Search for the cell housing the specified text and yield its [X, Y] center coordinate. 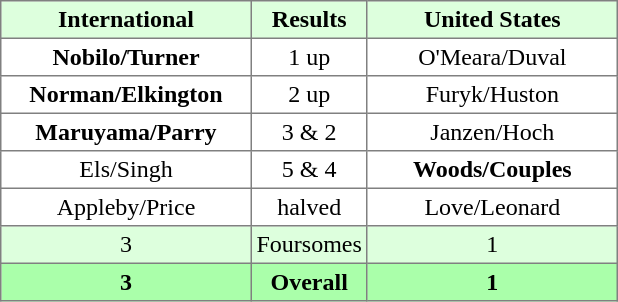
1 up [309, 57]
International [126, 20]
Love/Leonard [492, 207]
Results [309, 20]
Woods/Couples [492, 170]
Maruyama/Parry [126, 132]
5 & 4 [309, 170]
Norman/Elkington [126, 95]
Overall [309, 282]
2 up [309, 95]
halved [309, 207]
Els/Singh [126, 170]
Nobilo/Turner [126, 57]
Janzen/Hoch [492, 132]
O'Meara/Duval [492, 57]
3 & 2 [309, 132]
Appleby/Price [126, 207]
Foursomes [309, 245]
United States [492, 20]
Furyk/Huston [492, 95]
